Provide the (X, Y) coordinate of the cell's center where the given text is located.  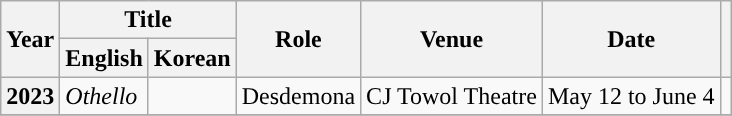
May 12 to June 4 (631, 96)
Date (631, 39)
2023 (30, 96)
Othello (104, 96)
CJ Towol Theatre (452, 96)
Year (30, 39)
Desdemona (298, 96)
English (104, 58)
Venue (452, 39)
Korean (192, 58)
Title (148, 20)
Role (298, 39)
